Search for the cell housing the specified text and yield its [x, y] center coordinate. 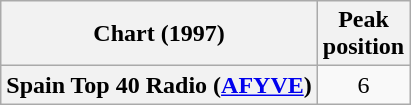
6 [363, 85]
Peakposition [363, 34]
Spain Top 40 Radio (AFYVE) [159, 85]
Chart (1997) [159, 34]
